Output the (X, Y) coordinate of the center of the cell containing the given text.  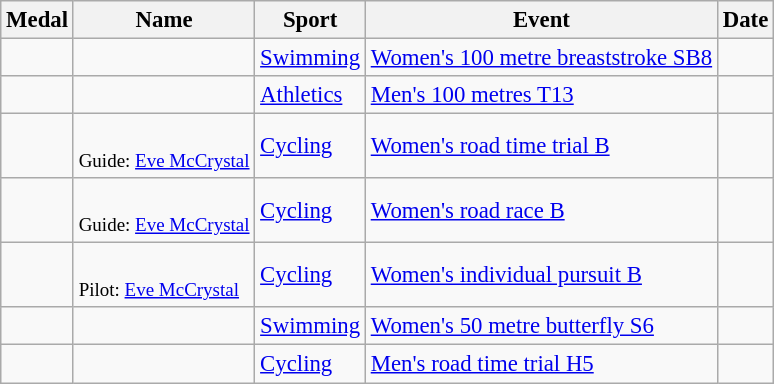
Women's 100 metre breaststroke SB8 (541, 58)
Women's 50 metre butterfly S6 (541, 327)
Date (745, 20)
Men's 100 metres T13 (541, 95)
Men's road time trial H5 (541, 364)
Women's individual pursuit B (541, 276)
Women's road race B (541, 210)
Pilot: Eve McCrystal (164, 276)
Athletics (310, 95)
Women's road time trial B (541, 146)
Name (164, 20)
Sport (310, 20)
Event (541, 20)
Medal (38, 20)
